Return [x, y] of the center of cell containing provided text 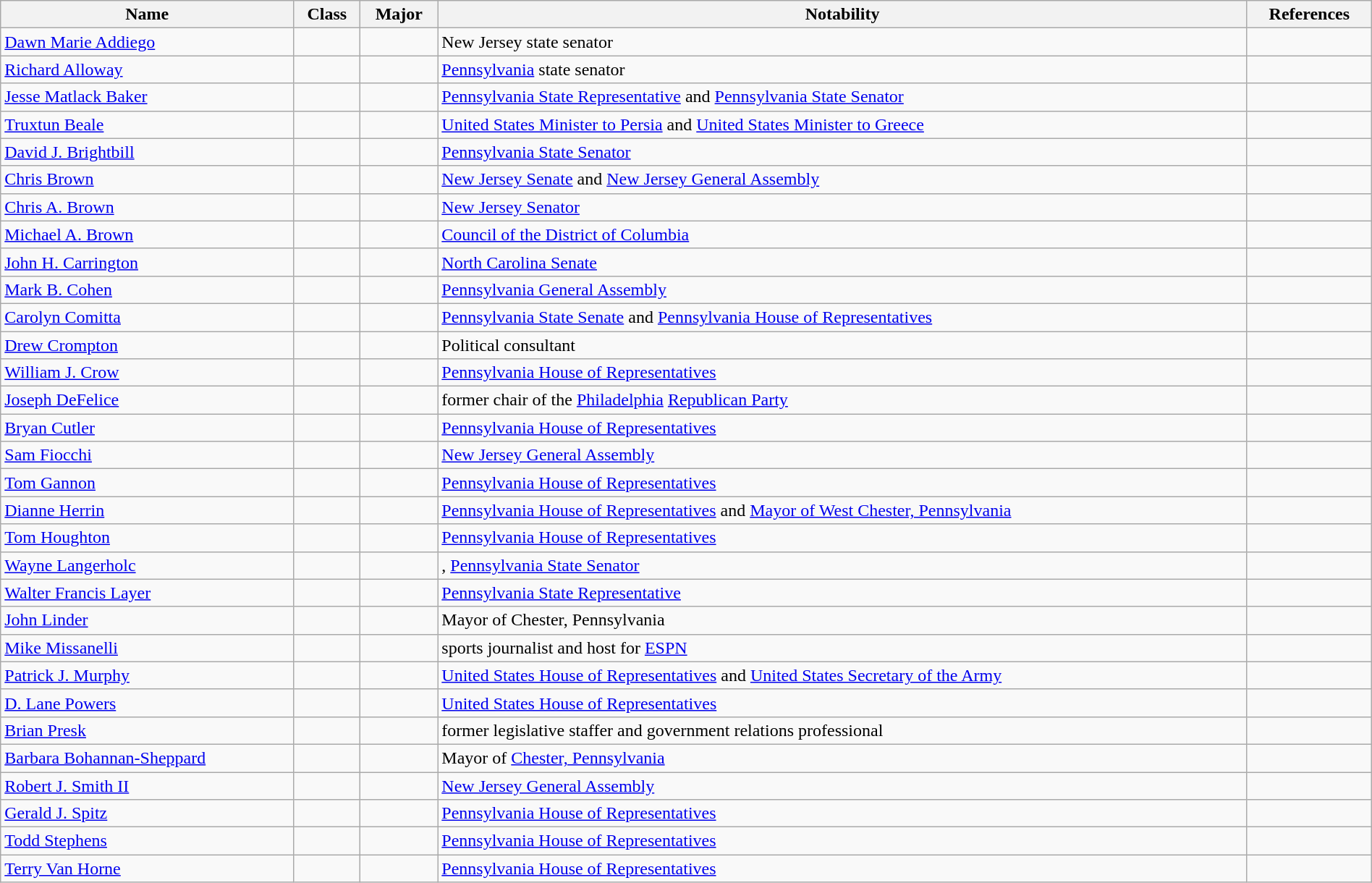
Drew Crompton [148, 345]
Pennsylvania House of Representatives and Mayor of West Chester, Pennsylvania [842, 510]
New Jersey Senator [842, 207]
Robert J. Smith II [148, 785]
New Jersey state senator [842, 42]
Tom Gannon [148, 483]
Brian Presk [148, 730]
Tom Houghton [148, 538]
John H. Carrington [148, 262]
Dianne Herrin [148, 510]
Chris A. Brown [148, 207]
United States House of Representatives [842, 703]
Walter Francis Layer [148, 593]
Michael A. Brown [148, 235]
Dawn Marie Addiego [148, 42]
Gerald J. Spitz [148, 814]
former chair of the Philadelphia Republican Party [842, 400]
Bryan Cutler [148, 428]
Major [399, 14]
Pennsylvania State Senator [842, 152]
John Linder [148, 620]
Truxtun Beale [148, 124]
Pennsylvania General Assembly [842, 290]
Sam Fiocchi [148, 455]
References [1309, 14]
Pennsylvania State Representative and Pennsylvania State Senator [842, 97]
United States House of Representatives and United States Secretary of the Army [842, 675]
Notability [842, 14]
Mark B. Cohen [148, 290]
Wayne Langerholc [148, 565]
Class [327, 14]
sports journalist and host for ESPN [842, 648]
Richard Alloway [148, 69]
United States Minister to Persia and United States Minister to Greece [842, 124]
Joseph DeFelice [148, 400]
Political consultant [842, 345]
Todd Stephens [148, 841]
Pennsylvania state senator [842, 69]
former legislative staffer and government relations professional [842, 730]
Patrick J. Murphy [148, 675]
David J. Brightbill [148, 152]
Jesse Matlack Baker [148, 97]
Name [148, 14]
Terry Van Horne [148, 869]
Pennsylvania State Representative [842, 593]
D. Lane Powers [148, 703]
, Pennsylvania State Senator [842, 565]
Carolyn Comitta [148, 317]
Pennsylvania State Senate and Pennsylvania House of Representatives [842, 317]
New Jersey Senate and New Jersey General Assembly [842, 179]
Barbara Bohannan-Sheppard [148, 758]
William J. Crow [148, 373]
Mike Missanelli [148, 648]
Council of the District of Columbia [842, 235]
Chris Brown [148, 179]
North Carolina Senate [842, 262]
